Scan for the cell matching the given text and deliver its [x, y] coordinate at center. 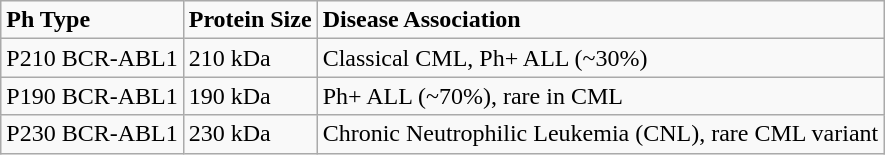
Ph Type [92, 20]
Chronic Neutrophilic Leukemia (CNL), rare CML variant [600, 134]
P190 BCR-ABL1 [92, 96]
Disease Association [600, 20]
Protein Size [250, 20]
P210 BCR-ABL1 [92, 58]
210 kDa [250, 58]
190 kDa [250, 96]
Classical CML, Ph+ ALL (~30%) [600, 58]
Ph+ ALL (~70%), rare in CML [600, 96]
P230 BCR-ABL1 [92, 134]
230 kDa [250, 134]
